Provide the (X, Y) coordinate of the cell's center where the given text is located.  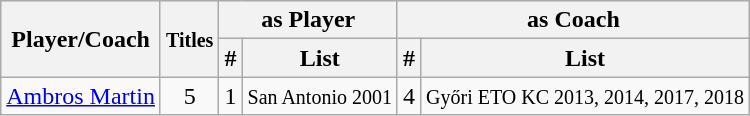
5 (189, 96)
Győri ETO KC 2013, 2014, 2017, 2018 (586, 96)
1 (230, 96)
Player/Coach (81, 39)
4 (408, 96)
San Antonio 2001 (320, 96)
as Coach (573, 20)
Titles (189, 39)
as Player (308, 20)
Ambros Martin (81, 96)
